Find where the given text appears and provide that cell's center as [x, y] coordinate. 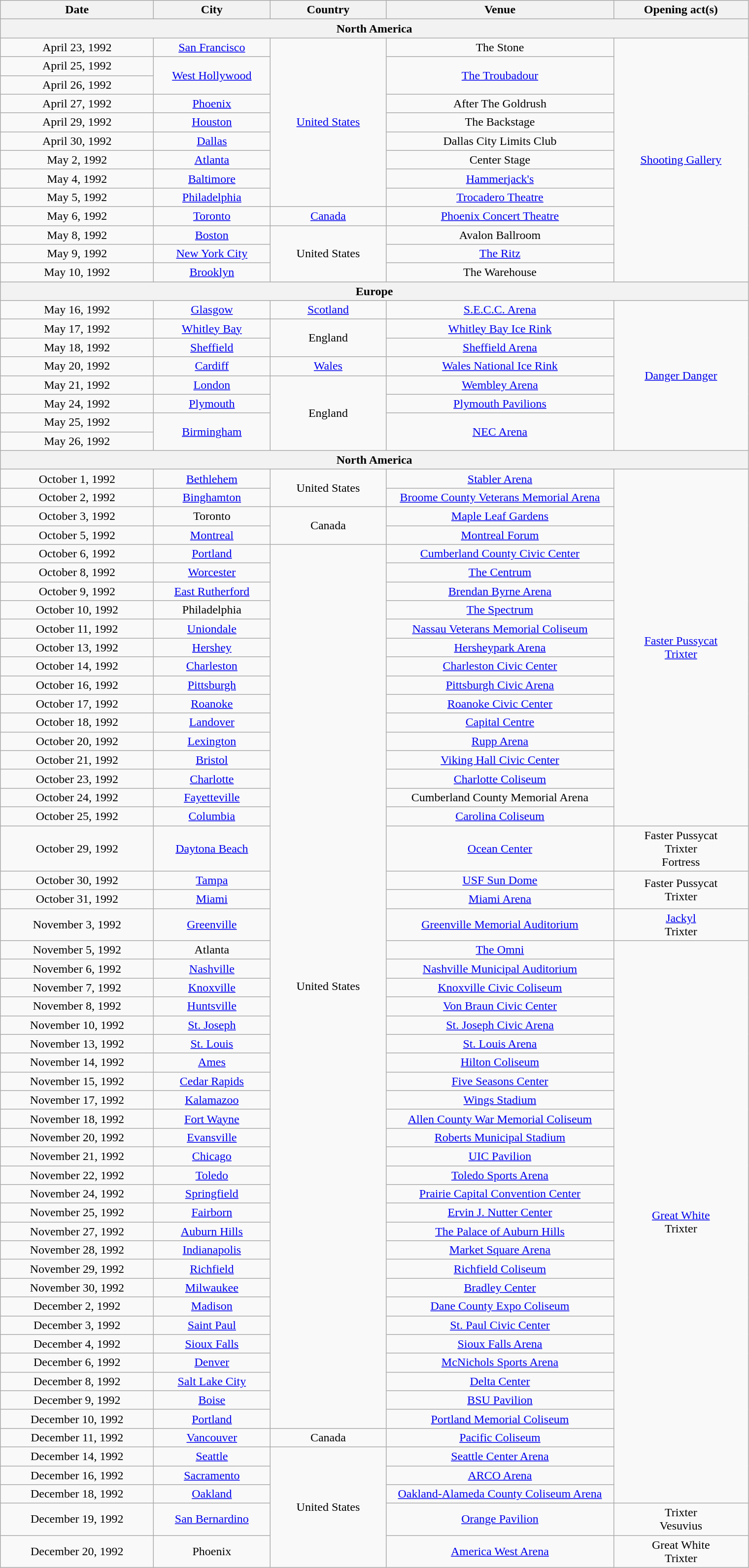
November 20, 1992 [77, 1137]
S.E.C.C. Arena [500, 310]
November 27, 1992 [77, 1231]
Roanoke Civic Center [500, 704]
Date [77, 10]
Huntsville [212, 1006]
Cumberland County Memorial Arena [500, 797]
Nassau Veterans Memorial Coliseum [500, 629]
November 7, 1992 [77, 988]
Portland Memorial Coliseum [500, 1419]
San Bernardino [212, 1520]
Tampa [212, 881]
Carolina Coliseum [500, 816]
Brooklyn [212, 273]
Hershey [212, 648]
Cumberland County Civic Center [500, 554]
October 23, 1992 [77, 779]
December 6, 1992 [77, 1363]
December 10, 1992 [77, 1419]
JackylTrixter [681, 924]
Boise [212, 1400]
November 22, 1992 [77, 1175]
Roberts Municipal Stadium [500, 1137]
Landover [212, 722]
Wembley Arena [500, 385]
Pittsburgh Civic Arena [500, 685]
April 23, 1992 [77, 47]
May 18, 1992 [77, 347]
America West Arena [500, 1551]
December 9, 1992 [77, 1400]
December 14, 1992 [77, 1456]
October 14, 1992 [77, 666]
Hilton Coliseum [500, 1062]
Stabler Arena [500, 478]
Worcester [212, 573]
May 4, 1992 [77, 178]
Sioux Falls Arena [500, 1344]
Fort Wayne [212, 1119]
BSU Pavilion [500, 1400]
Danger Danger [681, 375]
USF Sun Dome [500, 881]
Dallas City Limits Club [500, 141]
Roanoke [212, 704]
Houston [212, 122]
The Spectrum [500, 610]
Brendan Byrne Arena [500, 591]
May 20, 1992 [77, 366]
The Warehouse [500, 273]
October 30, 1992 [77, 881]
Seattle [212, 1456]
October 2, 1992 [77, 497]
November 6, 1992 [77, 969]
May 6, 1992 [77, 216]
May 5, 1992 [77, 197]
Montreal [212, 535]
Binghamton [212, 497]
Wings Stadium [500, 1100]
Evansville [212, 1137]
Ervin J. Nutter Center [500, 1213]
Charleston Civic Center [500, 666]
Von Braun Civic Center [500, 1006]
Toledo [212, 1175]
The Backstage [500, 122]
Country [328, 10]
October 6, 1992 [77, 554]
Cardiff [212, 366]
Dallas [212, 141]
Phoenix Concert Theatre [500, 216]
November 10, 1992 [77, 1025]
The Troubadour [500, 75]
Fayetteville [212, 797]
McNichols Sports Arena [500, 1363]
Charleston [212, 666]
Glasgow [212, 310]
December 4, 1992 [77, 1344]
Oakland-Alameda County Coliseum Arena [500, 1494]
April 27, 1992 [77, 103]
Avalon Ballroom [500, 235]
December 18, 1992 [77, 1494]
Shooting Gallery [681, 160]
Milwaukee [212, 1288]
East Rutherford [212, 591]
Ocean Center [500, 849]
October 25, 1992 [77, 816]
St. Joseph Civic Arena [500, 1025]
Salt Lake City [212, 1381]
The Omni [500, 950]
The Palace of Auburn Hills [500, 1231]
Saint Paul [212, 1325]
May 26, 1992 [77, 441]
Auburn Hills [212, 1231]
Rupp Arena [500, 741]
November 25, 1992 [77, 1213]
October 20, 1992 [77, 741]
November 28, 1992 [77, 1250]
Montreal Forum [500, 535]
San Francisco [212, 47]
Opening act(s) [681, 10]
Fairborn [212, 1213]
Plymouth Pavilions [500, 404]
Dane County Expo Coliseum [500, 1306]
St. Louis [212, 1044]
Viking Hall Civic Center [500, 760]
Kalamazoo [212, 1100]
May 25, 1992 [77, 422]
May 9, 1992 [77, 254]
ARCO Arena [500, 1475]
Knoxville [212, 988]
October 11, 1992 [77, 629]
Whitley Bay [212, 329]
Bristol [212, 760]
Greenville [212, 924]
Daytona Beach [212, 849]
NEC Arena [500, 432]
Springfield [212, 1194]
Pacific Coliseum [500, 1437]
The Stone [500, 47]
October 16, 1992 [77, 685]
Wales National Ice Rink [500, 366]
Wales [328, 366]
December 8, 1992 [77, 1381]
Ames [212, 1062]
Sioux Falls [212, 1344]
London [212, 385]
May 16, 1992 [77, 310]
December 3, 1992 [77, 1325]
Chicago [212, 1156]
May 21, 1992 [77, 385]
October 29, 1992 [77, 849]
May 10, 1992 [77, 273]
November 24, 1992 [77, 1194]
St. Joseph [212, 1025]
November 15, 1992 [77, 1081]
Boston [212, 235]
Delta Center [500, 1381]
Whitley Bay Ice Rink [500, 329]
Columbia [212, 816]
November 14, 1992 [77, 1062]
December 11, 1992 [77, 1437]
Baltimore [212, 178]
Capital Centre [500, 722]
December 2, 1992 [77, 1306]
Europe [374, 291]
November 5, 1992 [77, 950]
Orange Pavilion [500, 1520]
October 10, 1992 [77, 610]
Seattle Center Arena [500, 1456]
Bradley Center [500, 1288]
Nashville Municipal Auditorium [500, 969]
Knoxville Civic Coliseum [500, 988]
Indianapolis [212, 1250]
May 8, 1992 [77, 235]
November 8, 1992 [77, 1006]
November 18, 1992 [77, 1119]
Pittsburgh [212, 685]
St. Louis Arena [500, 1044]
Sheffield [212, 347]
October 18, 1992 [77, 722]
Allen County War Memorial Coliseum [500, 1119]
December 16, 1992 [77, 1475]
October 13, 1992 [77, 648]
November 30, 1992 [77, 1288]
April 26, 1992 [77, 85]
Oakland [212, 1494]
April 25, 1992 [77, 66]
Market Square Arena [500, 1250]
Maple Leaf Gardens [500, 516]
Trocadero Theatre [500, 197]
October 9, 1992 [77, 591]
April 30, 1992 [77, 141]
Bethlehem [212, 478]
May 17, 1992 [77, 329]
The Centrum [500, 573]
Scotland [328, 310]
October 3, 1992 [77, 516]
Hammerjack's [500, 178]
Cedar Rapids [212, 1081]
November 29, 1992 [77, 1269]
October 1, 1992 [77, 478]
Greenville Memorial Auditorium [500, 924]
Hersheypark Arena [500, 648]
Sacramento [212, 1475]
Prairie Capital Convention Center [500, 1194]
New York City [212, 254]
UIC Pavilion [500, 1156]
Madison [212, 1306]
May 24, 1992 [77, 404]
May 2, 1992 [77, 160]
Charlotte [212, 779]
December 20, 1992 [77, 1551]
Venue [500, 10]
The Ritz [500, 254]
October 21, 1992 [77, 760]
Charlotte Coliseum [500, 779]
TrixterVesuvius [681, 1520]
Toledo Sports Arena [500, 1175]
Plymouth [212, 404]
November 17, 1992 [77, 1100]
Vancouver [212, 1437]
October 5, 1992 [77, 535]
Richfield [212, 1269]
St. Paul Civic Center [500, 1325]
Center Stage [500, 160]
Richfield Coliseum [500, 1269]
Birmingham [212, 432]
October 31, 1992 [77, 899]
December 19, 1992 [77, 1520]
Nashville [212, 969]
Faster PussycatTrixterFortress [681, 849]
October 24, 1992 [77, 797]
After The Goldrush [500, 103]
October 8, 1992 [77, 573]
Broome County Veterans Memorial Arena [500, 497]
Lexington [212, 741]
Five Seasons Center [500, 1081]
Miami [212, 899]
Denver [212, 1363]
April 29, 1992 [77, 122]
Uniondale [212, 629]
City [212, 10]
November 3, 1992 [77, 924]
Miami Arena [500, 899]
November 13, 1992 [77, 1044]
Sheffield Arena [500, 347]
November 21, 1992 [77, 1156]
October 17, 1992 [77, 704]
West Hollywood [212, 75]
